Detect which cell encompasses the target text, then output its (X, Y) center coordinate. 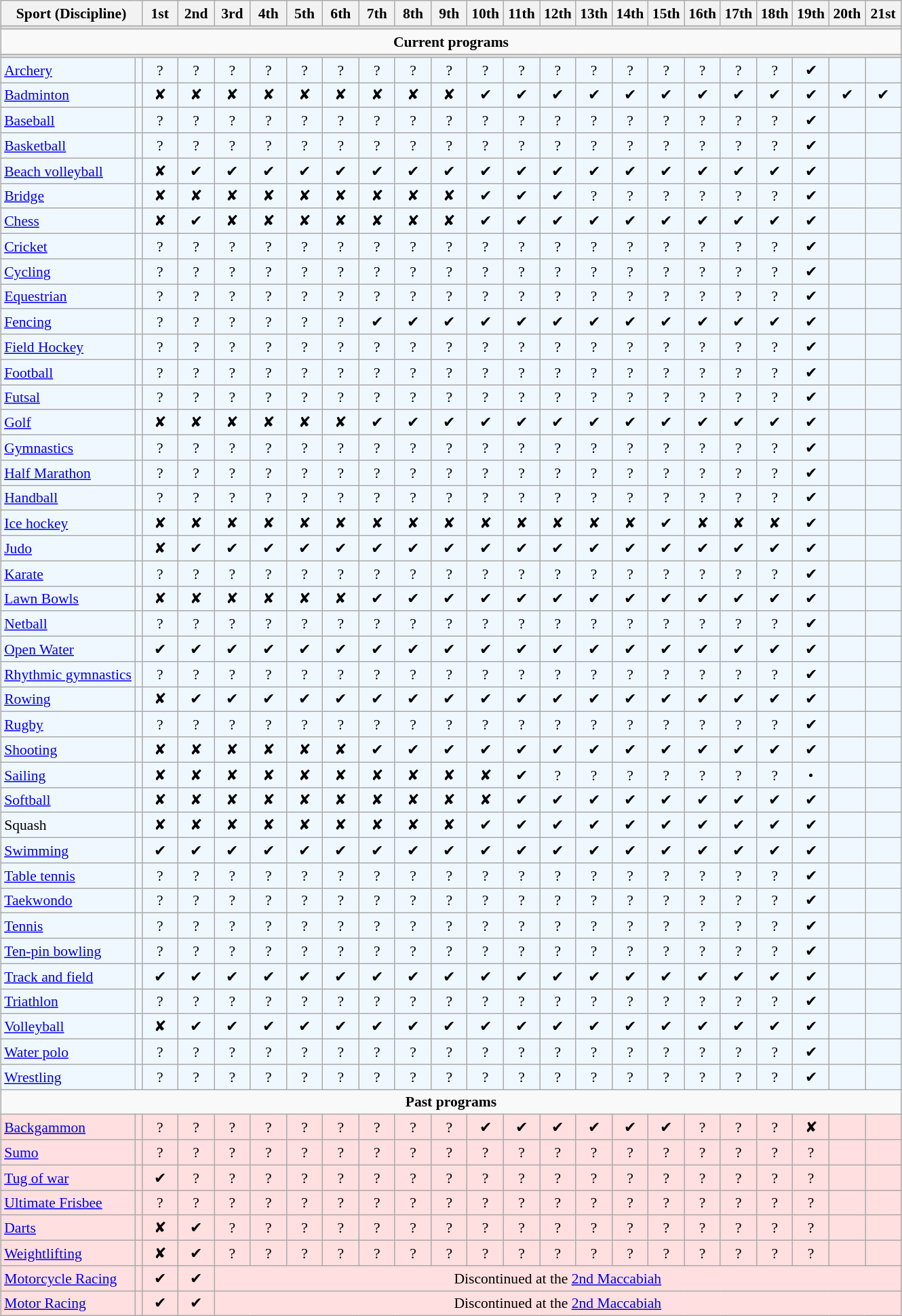
Fencing (68, 321)
Volleyball (68, 1026)
7th (377, 14)
Darts (68, 1227)
Futsal (68, 397)
Swimming (68, 850)
Basketball (68, 145)
Cycling (68, 271)
Past programs (451, 1101)
Shooting (68, 750)
Softball (68, 800)
5th (304, 14)
Sailing (68, 774)
Current programs (451, 42)
11th (521, 14)
Field Hockey (68, 347)
Table tennis (68, 875)
1st (160, 14)
Half Marathon (68, 472)
17th (738, 14)
Triathlon (68, 1001)
14th (629, 14)
Equestrian (68, 296)
Motorcycle Racing (68, 1277)
Track and field (68, 976)
Sumo (68, 1153)
Golf (68, 422)
16th (703, 14)
Lawn Bowls (68, 598)
Rhythmic gymnastics (68, 674)
Netball (68, 624)
Water polo (68, 1051)
Ten-pin bowling (68, 951)
3rd (232, 14)
Taekwondo (68, 900)
Rugby (68, 724)
Rowing (68, 698)
Ice hockey (68, 523)
Wrestling (68, 1077)
Handball (68, 498)
Archery (68, 69)
• (811, 774)
9th (449, 14)
21st (883, 14)
Motor Racing (68, 1303)
10th (486, 14)
2nd (195, 14)
Tennis (68, 926)
Ultimate Frisbee (68, 1203)
Bridge (68, 195)
18th (774, 14)
Karate (68, 574)
Football (68, 372)
Beach volleyball (68, 171)
Backgammon (68, 1127)
19th (811, 14)
Squash (68, 824)
15th (666, 14)
Cricket (68, 245)
Judo (68, 548)
Open Water (68, 648)
4th (269, 14)
13th (594, 14)
Weightlifting (68, 1253)
12th (557, 14)
Gymnastics (68, 447)
Baseball (68, 121)
6th (340, 14)
20th (846, 14)
8th (412, 14)
Tug of war (68, 1177)
Sport (Discipline) (71, 14)
Badminton (68, 95)
Chess (68, 221)
